Return (x, y) of the center of cell containing provided text 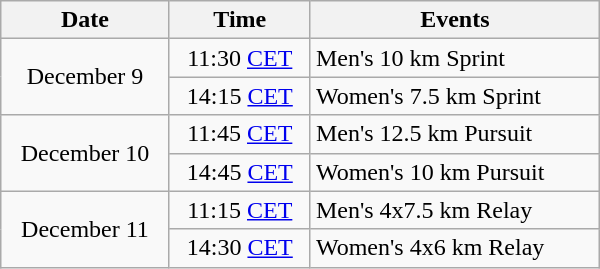
Women's 7.5 km Sprint (454, 96)
Time (240, 20)
Women's 10 km Pursuit (454, 172)
December 10 (85, 153)
Men's 4x7.5 km Relay (454, 210)
December 11 (85, 229)
11:45 CET (240, 134)
Men's 12.5 km Pursuit (454, 134)
December 9 (85, 77)
Date (85, 20)
14:30 CET (240, 248)
14:45 CET (240, 172)
Men's 10 km Sprint (454, 58)
Women's 4x6 km Relay (454, 248)
14:15 CET (240, 96)
11:30 CET (240, 58)
11:15 CET (240, 210)
Events (454, 20)
